Provide the (x, y) coordinate of the cell's center where the given text is located.  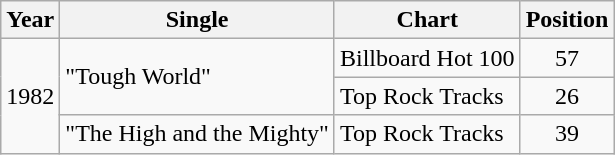
1982 (30, 96)
"The High and the Mighty" (198, 134)
57 (567, 58)
Position (567, 20)
Year (30, 20)
"Tough World" (198, 77)
26 (567, 96)
39 (567, 134)
Single (198, 20)
Chart (427, 20)
Billboard Hot 100 (427, 58)
